Provide the (X, Y) coordinate of the cell's center where the given text is located.  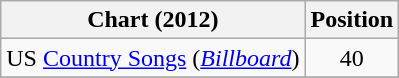
Position (352, 20)
Chart (2012) (153, 20)
40 (352, 58)
US Country Songs (Billboard) (153, 58)
